Determine the [x, y] coordinate at the center of the cell enclosing the given text.  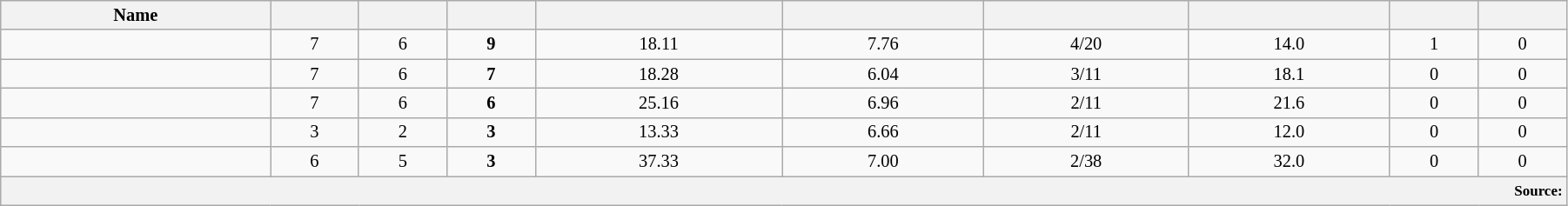
18.28 [659, 74]
13.33 [659, 132]
32.0 [1290, 162]
7.00 [883, 162]
6.96 [883, 103]
18.11 [659, 44]
6.66 [883, 132]
9 [491, 44]
1 [1434, 44]
18.1 [1290, 74]
25.16 [659, 103]
Source: [784, 190]
14.0 [1290, 44]
2 [402, 132]
Name [136, 15]
37.33 [659, 162]
2/38 [1086, 162]
4/20 [1086, 44]
7.76 [883, 44]
6.04 [883, 74]
21.6 [1290, 103]
12.0 [1290, 132]
5 [402, 162]
3/11 [1086, 74]
